Determine the (x, y) coordinate at the center of the cell enclosing the given text.  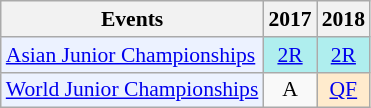
Asian Junior Championships (132, 55)
2017 (290, 19)
Events (132, 19)
QF (344, 90)
A (290, 90)
World Junior Championships (132, 90)
2018 (344, 19)
